Scan for the cell matching the given text and deliver its (X, Y) coordinate at center. 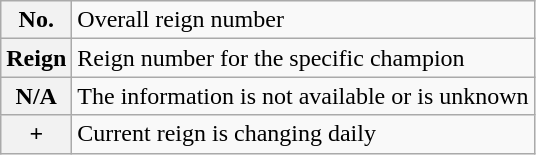
No. (36, 20)
Reign (36, 58)
+ (36, 134)
The information is not available or is unknown (303, 96)
Overall reign number (303, 20)
Current reign is changing daily (303, 134)
N/A (36, 96)
Reign number for the specific champion (303, 58)
